Provide the [x, y] coordinate of the cell's center where the given text is located.  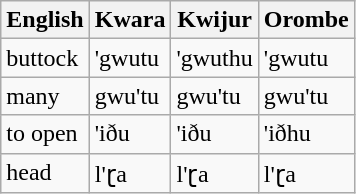
Kwara [130, 20]
many [45, 96]
Orombe [306, 20]
to open [45, 134]
head [45, 173]
English [45, 20]
'gwuthu [214, 58]
buttock [45, 58]
Kwijur [214, 20]
'iðhu [306, 134]
